For the text-containing cell, return its midpoint in [x, y] coordinate format. 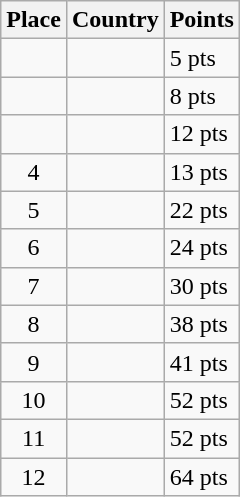
13 pts [202, 172]
Place [34, 20]
4 [34, 172]
30 pts [202, 286]
9 [34, 362]
38 pts [202, 324]
5 pts [202, 58]
Country [115, 20]
6 [34, 248]
22 pts [202, 210]
12 [34, 477]
24 pts [202, 248]
64 pts [202, 477]
8 [34, 324]
7 [34, 286]
12 pts [202, 134]
5 [34, 210]
Points [202, 20]
8 pts [202, 96]
11 [34, 438]
41 pts [202, 362]
10 [34, 400]
